Identify which cell holds the provided text, then report its (x, y) central coordinate. 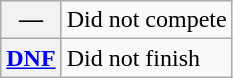
— (31, 20)
DNF (31, 58)
Did not compete (146, 20)
Did not finish (146, 58)
